Output the (x, y) coordinate of the center of the cell containing the given text.  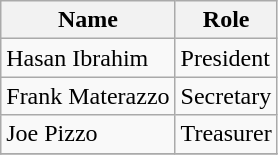
Joe Pizzo (88, 134)
Name (88, 20)
Treasurer (226, 134)
Frank Materazzo (88, 96)
President (226, 58)
Role (226, 20)
Secretary (226, 96)
Hasan Ibrahim (88, 58)
